Extract the [X, Y] coordinate from the center of the cell holding the provided text.  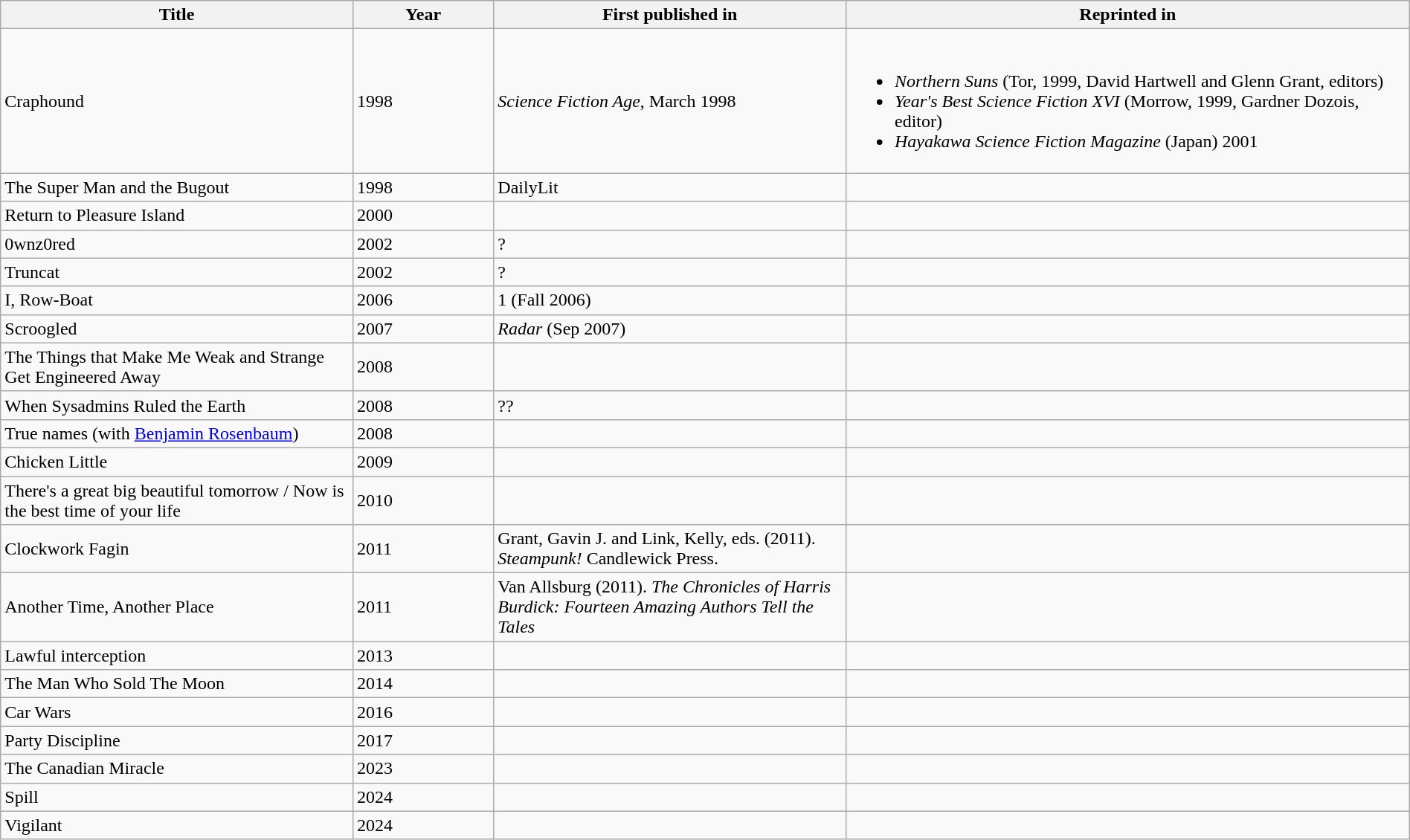
The Man Who Sold The Moon [177, 684]
Grant, Gavin J. and Link, Kelly, eds. (2011). Steampunk! Candlewick Press. [670, 549]
2013 [422, 656]
Reprinted in [1127, 15]
Radar (Sep 2007) [670, 329]
The Things that Make Me Weak and Strange Get Engineered Away [177, 367]
First published in [670, 15]
2010 [422, 500]
There's a great big beautiful tomorrow / Now is the best time of your life [177, 500]
DailyLit [670, 187]
Another Time, Another Place [177, 607]
When Sysadmins Ruled the Earth [177, 405]
Science Fiction Age, March 1998 [670, 101]
2000 [422, 216]
Chicken Little [177, 462]
Craphound [177, 101]
Party Discipline [177, 740]
True names (with Benjamin Rosenbaum) [177, 433]
2009 [422, 462]
Return to Pleasure Island [177, 216]
?? [670, 405]
I, Row-Boat [177, 300]
Vigilant [177, 825]
2017 [422, 740]
Truncat [177, 272]
1 (Fall 2006) [670, 300]
2014 [422, 684]
2023 [422, 769]
Year [422, 15]
Title [177, 15]
2007 [422, 329]
Scroogled [177, 329]
2006 [422, 300]
The Canadian Miracle [177, 769]
Van Allsburg (2011). The Chronicles of Harris Burdick: Fourteen Amazing Authors Tell the Tales [670, 607]
Lawful interception [177, 656]
The Super Man and the Bugout [177, 187]
0wnz0red [177, 244]
Spill [177, 797]
Car Wars [177, 712]
2016 [422, 712]
Clockwork Fagin [177, 549]
